Pinpoint the cell where the given text exists, returning its [x, y] midpoint coordinate. 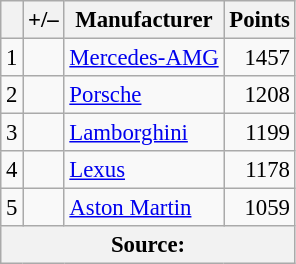
1199 [260, 133]
2 [12, 95]
1178 [260, 170]
Lamborghini [144, 133]
5 [12, 208]
Source: [148, 245]
4 [12, 170]
Manufacturer [144, 20]
3 [12, 133]
Mercedes-AMG [144, 58]
Porsche [144, 95]
Aston Martin [144, 208]
1059 [260, 208]
1208 [260, 95]
Points [260, 20]
1457 [260, 58]
1 [12, 58]
+/– [44, 20]
Lexus [144, 170]
